From the cell containing the given text, extract its center point as [x, y] coordinate. 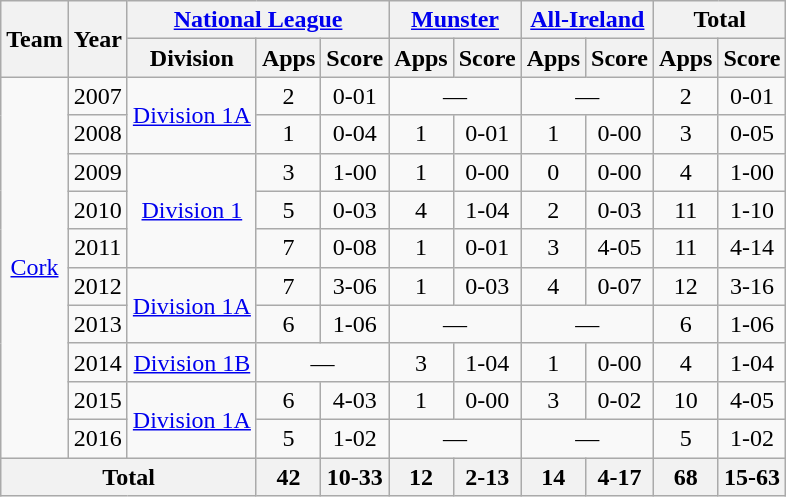
0-02 [620, 400]
Division 1 [192, 210]
2015 [98, 400]
2016 [98, 438]
3-16 [752, 286]
2009 [98, 172]
0-07 [620, 286]
2007 [98, 96]
0-05 [752, 134]
Cork [35, 268]
Team [35, 39]
0-08 [355, 248]
4-03 [355, 400]
National League [258, 20]
Year [98, 39]
Division 1B [192, 362]
1-10 [752, 210]
42 [288, 477]
68 [686, 477]
0 [553, 172]
2011 [98, 248]
10 [686, 400]
4-17 [620, 477]
0-04 [355, 134]
15-63 [752, 477]
2013 [98, 324]
2012 [98, 286]
3-06 [355, 286]
Munster [455, 20]
10-33 [355, 477]
2010 [98, 210]
14 [553, 477]
2008 [98, 134]
2-13 [487, 477]
Division [192, 58]
All-Ireland [587, 20]
2014 [98, 362]
4-14 [752, 248]
